Find where the given text appears and provide that cell's center as [X, Y] coordinate. 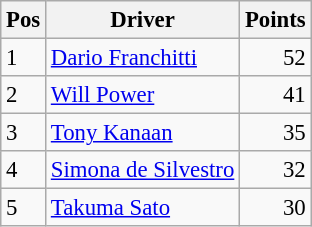
Tony Kanaan [143, 133]
Dario Franchitti [143, 58]
Driver [143, 20]
Will Power [143, 95]
3 [24, 133]
5 [24, 208]
52 [276, 58]
30 [276, 208]
32 [276, 170]
Points [276, 20]
41 [276, 95]
Pos [24, 20]
Takuma Sato [143, 208]
1 [24, 58]
4 [24, 170]
2 [24, 95]
Simona de Silvestro [143, 170]
35 [276, 133]
